For the text-containing cell, return its midpoint in [X, Y] coordinate format. 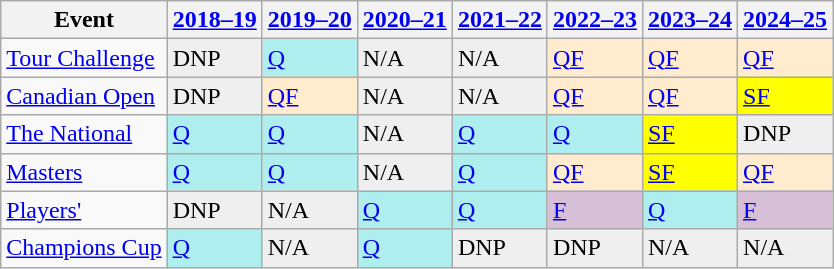
2021–22 [500, 20]
2020–21 [404, 20]
2023–24 [690, 20]
2019–20 [310, 20]
2018–19 [214, 20]
The National [84, 134]
2024–25 [786, 20]
Tour Challenge [84, 58]
Event [84, 20]
Canadian Open [84, 96]
2022–23 [594, 20]
Masters [84, 172]
Champions Cup [84, 248]
Players' [84, 210]
